Extract the [X, Y] coordinate from the center of the cell holding the provided text.  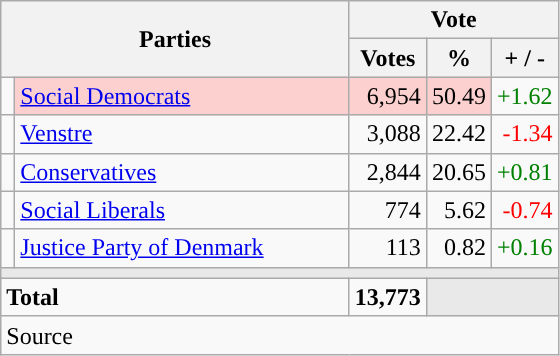
-0.74 [524, 210]
+0.16 [524, 248]
Source [280, 335]
+ / - [524, 58]
20.65 [458, 172]
3,088 [388, 134]
2,844 [388, 172]
6,954 [388, 96]
113 [388, 248]
Conservatives [182, 172]
Total [176, 297]
Social Democrats [182, 96]
% [458, 58]
+1.62 [524, 96]
+0.81 [524, 172]
0.82 [458, 248]
774 [388, 210]
Social Liberals [182, 210]
Venstre [182, 134]
-1.34 [524, 134]
Parties [176, 39]
50.49 [458, 96]
Justice Party of Denmark [182, 248]
Votes [388, 58]
22.42 [458, 134]
5.62 [458, 210]
13,773 [388, 297]
Vote [454, 20]
